Pinpoint the cell where the given text exists, returning its [X, Y] midpoint coordinate. 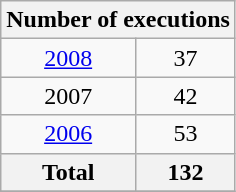
132 [186, 172]
2008 [68, 58]
2007 [68, 96]
Number of executions [118, 20]
42 [186, 96]
53 [186, 134]
Total [68, 172]
2006 [68, 134]
37 [186, 58]
